Return [x, y] of the center of cell containing provided text 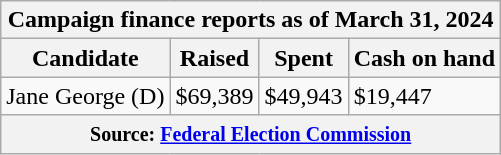
$69,389 [214, 96]
$49,943 [304, 96]
Candidate [86, 58]
$19,447 [424, 96]
Campaign finance reports as of March 31, 2024 [251, 20]
Raised [214, 58]
Spent [304, 58]
Source: Federal Election Commission [251, 134]
Jane George (D) [86, 96]
Cash on hand [424, 58]
